From the cell containing the given text, extract its center point as (X, Y) coordinate. 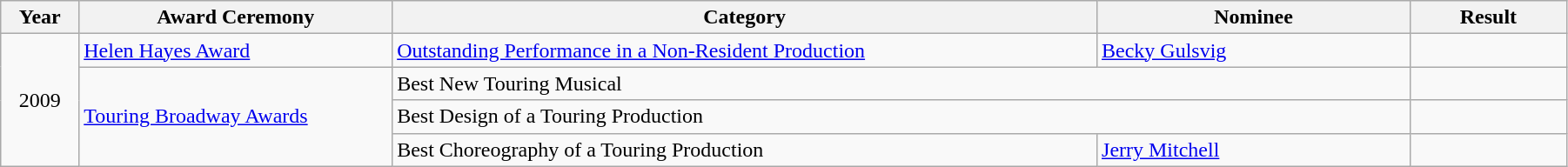
Best Design of a Touring Production (901, 117)
Nominee (1254, 17)
Jerry Mitchell (1254, 150)
Helen Hayes Award (236, 50)
Best New Touring Musical (901, 83)
Outstanding Performance in a Non-Resident Production (745, 50)
Year (40, 17)
Touring Broadway Awards (236, 117)
Category (745, 17)
Becky Gulsvig (1254, 50)
Best Choreography of a Touring Production (745, 150)
Award Ceremony (236, 17)
Result (1488, 17)
2009 (40, 100)
